Provide the [X, Y] coordinate of the cell's center where the given text is located.  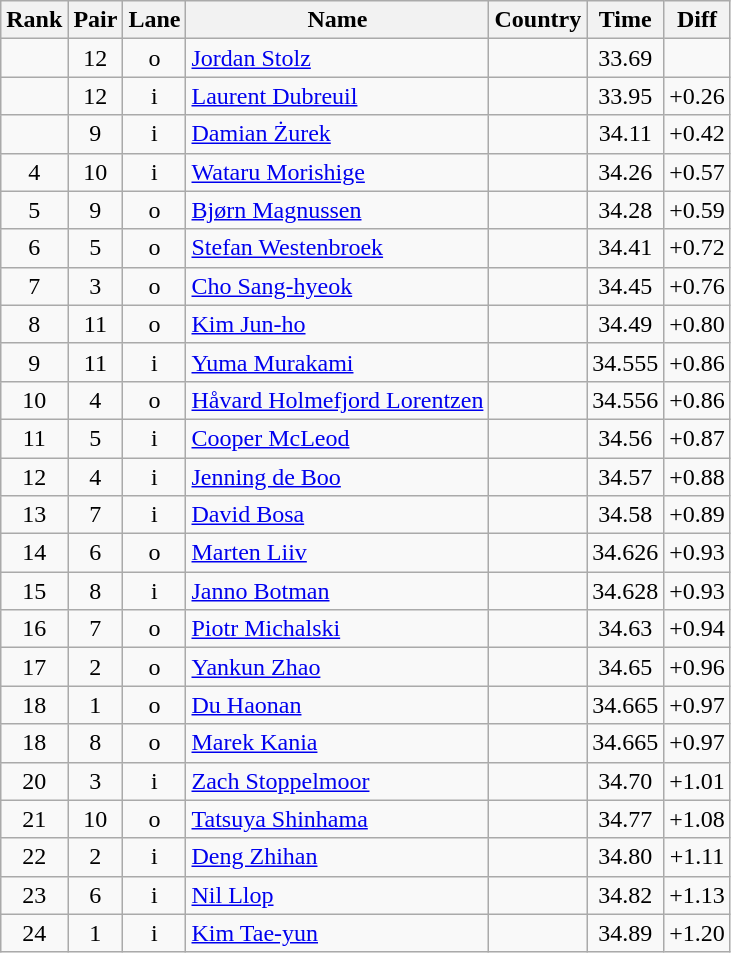
Jenning de Boo [338, 477]
Yuma Murakami [338, 362]
34.555 [626, 362]
Marten Liiv [338, 553]
34.626 [626, 553]
13 [34, 515]
34.89 [626, 933]
+0.59 [698, 210]
Name [338, 20]
Laurent Dubreuil [338, 96]
34.56 [626, 438]
Tatsuya Shinhama [338, 819]
17 [34, 667]
20 [34, 781]
34.80 [626, 857]
34.82 [626, 895]
Janno Botman [338, 591]
Håvard Holmefjord Lorentzen [338, 400]
+1.11 [698, 857]
+1.20 [698, 933]
Zach Stoppelmoor [338, 781]
24 [34, 933]
Time [626, 20]
Yankun Zhao [338, 667]
Piotr Michalski [338, 629]
34.28 [626, 210]
+0.26 [698, 96]
34.77 [626, 819]
Wataru Morishige [338, 172]
+0.89 [698, 515]
34.70 [626, 781]
33.95 [626, 96]
14 [34, 553]
David Bosa [338, 515]
34.58 [626, 515]
+0.42 [698, 134]
15 [34, 591]
Cho Sang-hyeok [338, 286]
34.41 [626, 248]
34.65 [626, 667]
34.49 [626, 324]
+0.96 [698, 667]
+0.94 [698, 629]
21 [34, 819]
Diff [698, 20]
23 [34, 895]
34.11 [626, 134]
Marek Kania [338, 743]
Damian Żurek [338, 134]
+0.76 [698, 286]
34.57 [626, 477]
+0.87 [698, 438]
34.556 [626, 400]
Bjørn Magnussen [338, 210]
+1.13 [698, 895]
Rank [34, 20]
34.63 [626, 629]
34.45 [626, 286]
Kim Tae-yun [338, 933]
+1.01 [698, 781]
+1.08 [698, 819]
Deng Zhihan [338, 857]
+0.57 [698, 172]
Pair [96, 20]
+0.80 [698, 324]
34.628 [626, 591]
33.69 [626, 58]
Lane [154, 20]
Du Haonan [338, 705]
Country [538, 20]
+0.72 [698, 248]
16 [34, 629]
Stefan Westenbroek [338, 248]
Kim Jun-ho [338, 324]
Cooper McLeod [338, 438]
34.26 [626, 172]
+0.88 [698, 477]
22 [34, 857]
Nil Llop [338, 895]
Jordan Stolz [338, 58]
